Capture the cell that displays the provided text and extract its [X, Y] central coordinate. 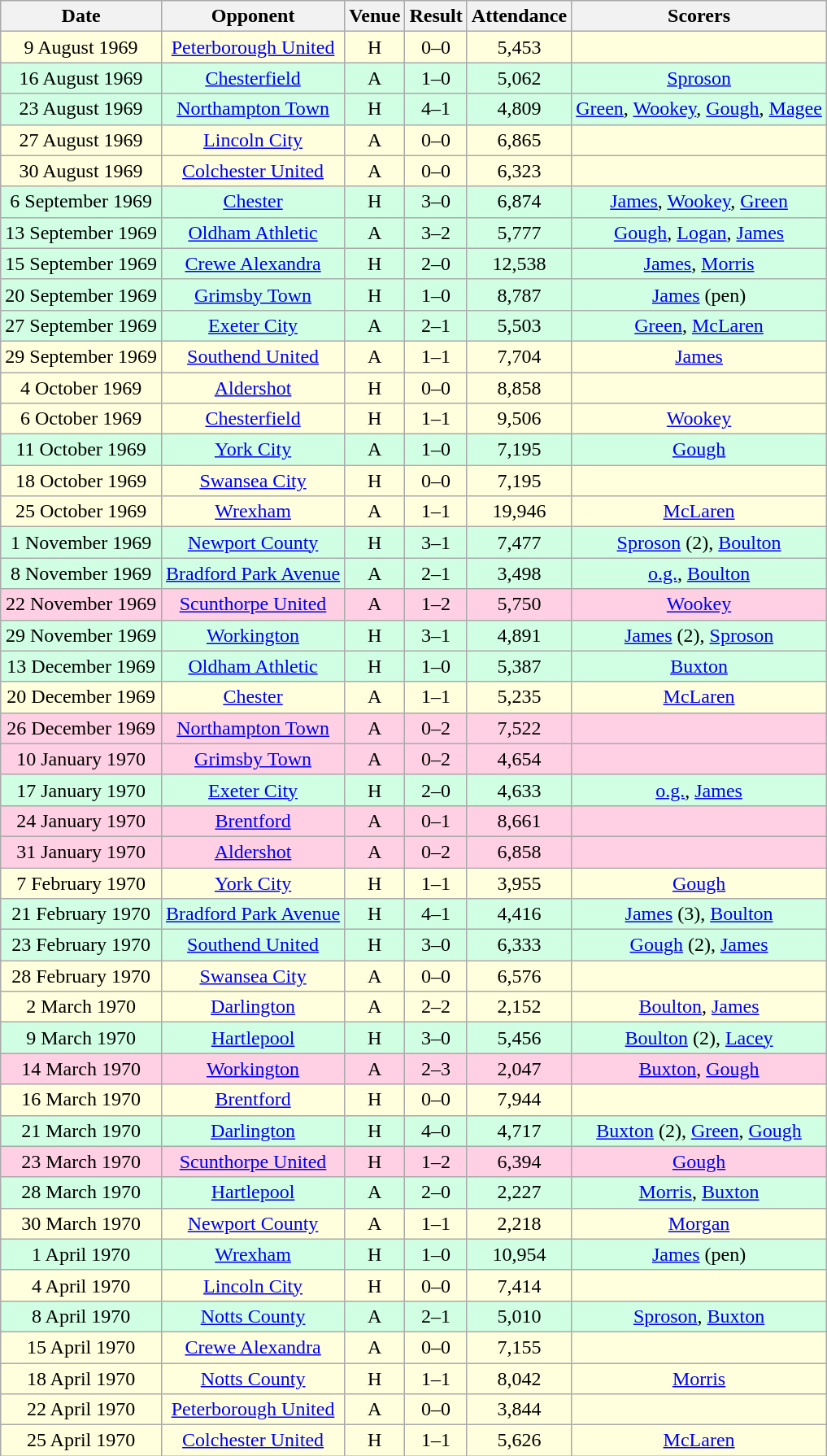
Opponent [252, 16]
21 February 1970 [81, 914]
2,218 [519, 1223]
Sproson (2), Boulton [699, 543]
11 October 1969 [81, 450]
23 March 1970 [81, 1162]
22 April 1970 [81, 1410]
7,414 [519, 1285]
6,394 [519, 1162]
4 October 1969 [81, 388]
15 September 1969 [81, 264]
9 March 1970 [81, 1038]
James [699, 356]
5,626 [519, 1441]
8,858 [519, 388]
5,503 [519, 325]
29 September 1969 [81, 356]
15 April 1970 [81, 1347]
27 September 1969 [81, 325]
5,062 [519, 78]
22 November 1969 [81, 604]
8 November 1969 [81, 573]
Buxton [699, 666]
o.g., James [699, 790]
Sproson, Buxton [699, 1316]
2–2 [436, 1007]
James (2), Sproson [699, 635]
Morris [699, 1379]
2,227 [519, 1192]
7,155 [519, 1347]
0–1 [436, 821]
10,954 [519, 1254]
29 November 1969 [81, 635]
4,654 [519, 759]
Scorers [699, 16]
27 August 1969 [81, 140]
13 September 1969 [81, 233]
23 August 1969 [81, 109]
7,522 [519, 728]
9 August 1969 [81, 47]
6,576 [519, 976]
8 April 1970 [81, 1316]
26 December 1969 [81, 728]
4,717 [519, 1131]
8,787 [519, 294]
4–0 [436, 1131]
4 April 1970 [81, 1285]
30 August 1969 [81, 171]
5,777 [519, 233]
Date [81, 16]
2,152 [519, 1007]
30 March 1970 [81, 1223]
Boulton, James [699, 1007]
James (3), Boulton [699, 914]
5,010 [519, 1316]
8,661 [519, 821]
6,323 [519, 171]
Venue [375, 16]
5,750 [519, 604]
5,387 [519, 666]
13 December 1969 [81, 666]
31 January 1970 [81, 852]
14 March 1970 [81, 1069]
28 February 1970 [81, 976]
7,477 [519, 543]
James, Morris [699, 264]
12,538 [519, 264]
James, Wookey, Green [699, 202]
o.g., Boulton [699, 573]
Morris, Buxton [699, 1192]
4,633 [519, 790]
25 October 1969 [81, 512]
6 September 1969 [81, 202]
6,858 [519, 852]
6,874 [519, 202]
Boulton (2), Lacey [699, 1038]
19,946 [519, 512]
Sproson [699, 78]
18 October 1969 [81, 481]
Morgan [699, 1223]
4,891 [519, 635]
4,809 [519, 109]
6,865 [519, 140]
21 March 1970 [81, 1131]
23 February 1970 [81, 945]
Attendance [519, 16]
8,042 [519, 1379]
Result [436, 16]
4,416 [519, 914]
9,506 [519, 419]
20 September 1969 [81, 294]
Buxton (2), Green, Gough [699, 1131]
25 April 1970 [81, 1441]
3–2 [436, 233]
5,453 [519, 47]
Gough, Logan, James [699, 233]
16 August 1969 [81, 78]
20 December 1969 [81, 697]
7 February 1970 [81, 883]
16 March 1970 [81, 1100]
2 March 1970 [81, 1007]
6 October 1969 [81, 419]
5,235 [519, 697]
3,498 [519, 573]
2–3 [436, 1069]
3,844 [519, 1410]
24 January 1970 [81, 821]
10 January 1970 [81, 759]
Green, Wookey, Gough, Magee [699, 109]
7,944 [519, 1100]
5,456 [519, 1038]
7,704 [519, 356]
Buxton, Gough [699, 1069]
17 January 1970 [81, 790]
Gough (2), James [699, 945]
3,955 [519, 883]
1 April 1970 [81, 1254]
Green, McLaren [699, 325]
2,047 [519, 1069]
28 March 1970 [81, 1192]
1 November 1969 [81, 543]
6,333 [519, 945]
18 April 1970 [81, 1379]
